For the text-containing cell, return its midpoint in (X, Y) coordinate format. 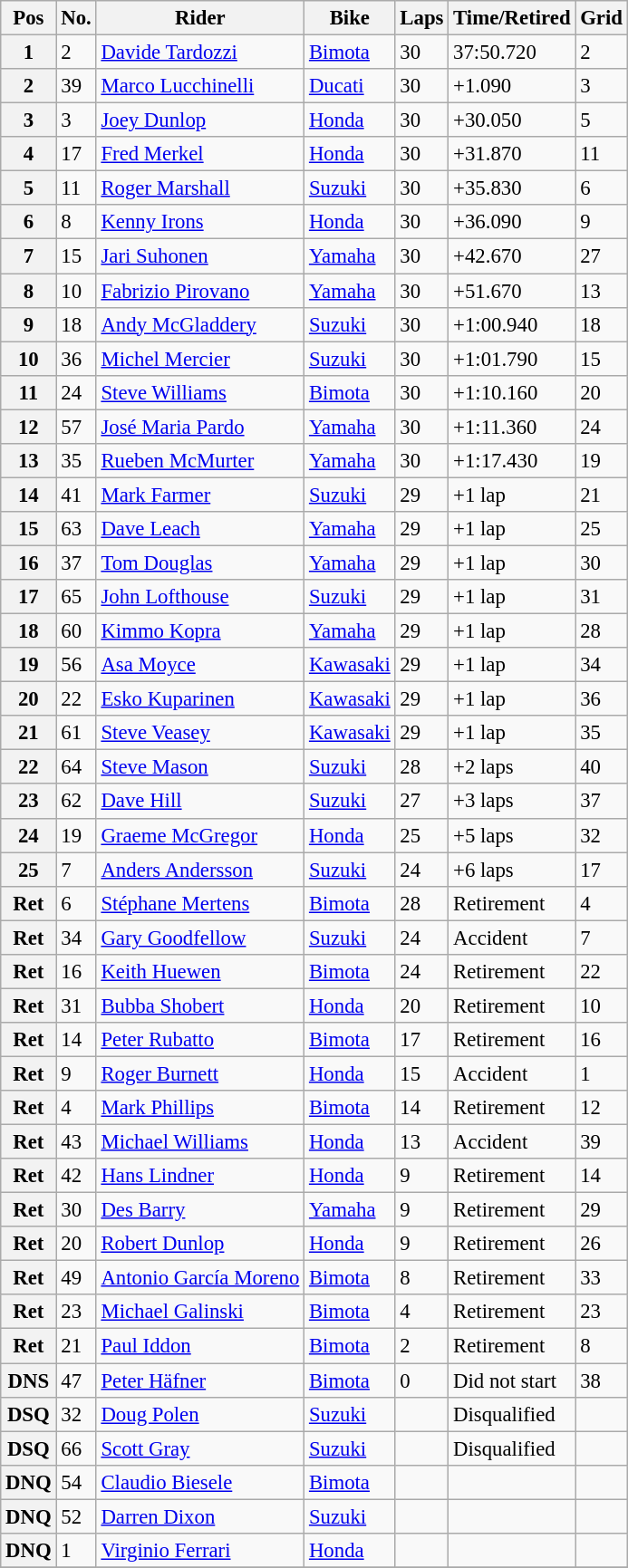
Davide Tardozzi (200, 53)
Stéphane Mertens (200, 903)
Fred Merkel (200, 154)
Mark Phillips (200, 1108)
Anders Andersson (200, 870)
Andy McGladdery (200, 324)
No. (76, 18)
Did not start (512, 1380)
+5 laps (512, 835)
Ducati (350, 86)
Virginio Ferrari (200, 1551)
+1:01.790 (512, 359)
Darren Dixon (200, 1516)
+6 laps (512, 870)
Antonio García Moreno (200, 1278)
62 (76, 802)
Kimmo Kopra (200, 631)
DNS (29, 1380)
Laps (422, 18)
+1.090 (512, 86)
43 (76, 1142)
Dave Leach (200, 529)
Roger Burnett (200, 1073)
Grid (602, 18)
Fabrizio Pirovano (200, 291)
42 (76, 1176)
+3 laps (512, 802)
49 (76, 1278)
+1:11.360 (512, 427)
Pos (29, 18)
65 (76, 597)
+51.670 (512, 291)
64 (76, 767)
Marco Lucchinelli (200, 86)
Time/Retired (512, 18)
26 (602, 1244)
Asa Moyce (200, 665)
56 (76, 665)
Des Barry (200, 1210)
Paul Iddon (200, 1346)
+2 laps (512, 767)
Kenny Irons (200, 222)
Tom Douglas (200, 563)
60 (76, 631)
37:50.720 (512, 53)
33 (602, 1278)
Michael Williams (200, 1142)
Michel Mercier (200, 359)
Steve Veasey (200, 733)
Scott Gray (200, 1448)
Peter Häfner (200, 1380)
Gary Goodfellow (200, 938)
Mark Farmer (200, 495)
+1:17.430 (512, 461)
40 (602, 767)
Steve Williams (200, 392)
+31.870 (512, 154)
Claudio Biesele (200, 1482)
Dave Hill (200, 802)
Rueben McMurter (200, 461)
Peter Rubatto (200, 1040)
41 (76, 495)
47 (76, 1380)
Rider (200, 18)
52 (76, 1516)
+35.830 (512, 188)
+30.050 (512, 120)
Robert Dunlop (200, 1244)
Keith Huewen (200, 972)
Joey Dunlop (200, 120)
57 (76, 427)
Steve Mason (200, 767)
38 (602, 1380)
61 (76, 733)
+1:00.940 (512, 324)
John Lofthouse (200, 597)
+1:10.160 (512, 392)
66 (76, 1448)
Doug Polen (200, 1414)
+36.090 (512, 222)
Graeme McGregor (200, 835)
Bubba Shobert (200, 1005)
Esko Kuparinen (200, 699)
0 (422, 1380)
63 (76, 529)
José Maria Pardo (200, 427)
+42.670 (512, 256)
54 (76, 1482)
Jari Suhonen (200, 256)
Roger Marshall (200, 188)
Bike (350, 18)
Hans Lindner (200, 1176)
Michael Galinski (200, 1313)
